From the cell containing the given text, extract its center point as [X, Y] coordinate. 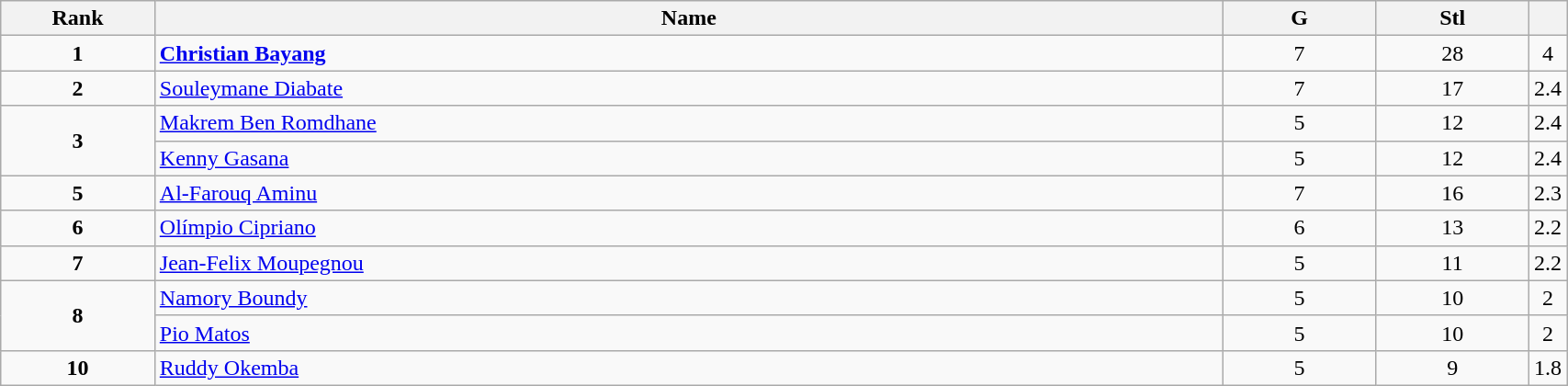
G [1299, 18]
28 [1453, 53]
Pio Matos [689, 333]
Makrem Ben Romdhane [689, 123]
8 [78, 315]
Stl [1453, 18]
Kenny Gasana [689, 158]
2.3 [1549, 193]
9 [1453, 368]
Souleymane Diabate [689, 88]
1 [78, 53]
17 [1453, 88]
3 [78, 141]
16 [1453, 193]
Jean-Felix Moupegnou [689, 263]
Al-Farouq Aminu [689, 193]
Ruddy Okemba [689, 368]
11 [1453, 263]
Name [689, 18]
4 [1549, 53]
13 [1453, 228]
1.8 [1549, 368]
Namory Boundy [689, 298]
Rank [78, 18]
Christian Bayang [689, 53]
Olímpio Cipriano [689, 228]
